Scan for the cell matching the given text and deliver its [x, y] coordinate at center. 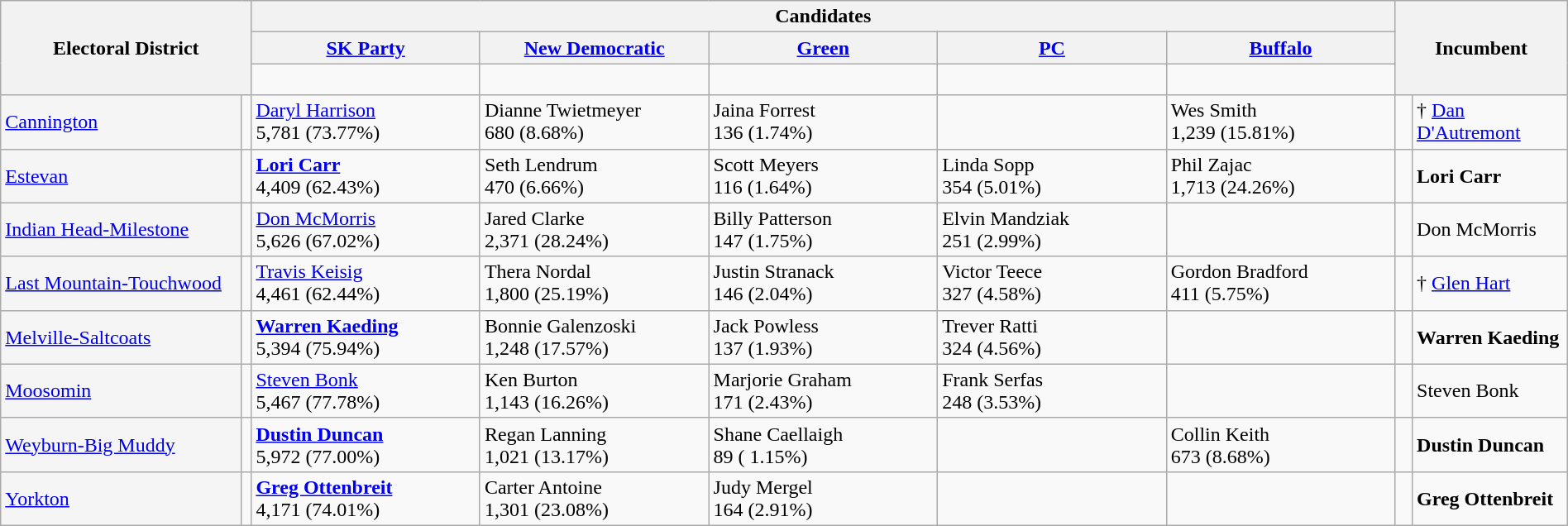
Seth Lendrum 470 (6.66%) [594, 175]
Scott Meyers 116 (1.64%) [824, 175]
Daryl Harrison 5,781 (73.77%) [366, 122]
Gordon Bradford 411 (5.75%) [1280, 283]
† Glen Hart [1490, 283]
Lori Carr 4,409 (62.43%) [366, 175]
Melville-Saltcoats [121, 337]
Dustin Duncan [1490, 445]
Cannington [121, 122]
Jaina Forrest 136 (1.74%) [824, 122]
Dustin Duncan 5,972 (77.00%) [366, 445]
Victor Teece 327 (4.58%) [1052, 283]
Frank Serfas 248 (3.53%) [1052, 390]
Wes Smith 1,239 (15.81%) [1280, 122]
Regan Lanning 1,021 (13.17%) [594, 445]
Dianne Twietmeyer 680 (8.68%) [594, 122]
Indian Head-Milestone [121, 230]
Candidates [824, 17]
Marjorie Graham 171 (2.43%) [824, 390]
Justin Stranack 146 (2.04%) [824, 283]
Phil Zajac 1,713 (24.26%) [1280, 175]
Estevan [121, 175]
Yorkton [121, 498]
Travis Keisig 4,461 (62.44%) [366, 283]
Linda Sopp 354 (5.01%) [1052, 175]
Green [824, 48]
Collin Keith 673 (8.68%) [1280, 445]
† Dan D'Autremont [1490, 122]
Elvin Mandziak 251 (2.99%) [1052, 230]
Trever Ratti 324 (4.56%) [1052, 337]
Shane Caellaigh 89 ( 1.15%) [824, 445]
Moosomin [121, 390]
Weyburn-Big Muddy [121, 445]
Judy Mergel 164 (2.91%) [824, 498]
Last Mountain-Touchwood [121, 283]
SK Party [366, 48]
Jack Powless 137 (1.93%) [824, 337]
Greg Ottenbreit [1490, 498]
PC [1052, 48]
New Democratic [594, 48]
Electoral District [126, 48]
Buffalo [1280, 48]
Jared Clarke 2,371 (28.24%) [594, 230]
Warren Kaeding [1490, 337]
Incumbent [1481, 48]
Carter Antoine 1,301 (23.08%) [594, 498]
Warren Kaeding 5,394 (75.94%) [366, 337]
Thera Nordal 1,800 (25.19%) [594, 283]
Don McMorris [1490, 230]
Lori Carr [1490, 175]
Greg Ottenbreit 4,171 (74.01%) [366, 498]
Don McMorris 5,626 (67.02%) [366, 230]
Bonnie Galenzoski 1,248 (17.57%) [594, 337]
Steven Bonk [1490, 390]
Billy Patterson 147 (1.75%) [824, 230]
Steven Bonk 5,467 (77.78%) [366, 390]
Ken Burton 1,143 (16.26%) [594, 390]
